Scan for the cell matching the given text and deliver its (x, y) coordinate at center. 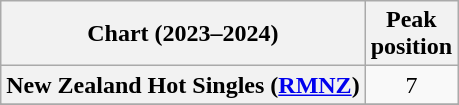
7 (411, 85)
Peakposition (411, 34)
New Zealand Hot Singles (RMNZ) (183, 85)
Chart (2023–2024) (183, 34)
